Identify which cell holds the provided text, then report its (x, y) central coordinate. 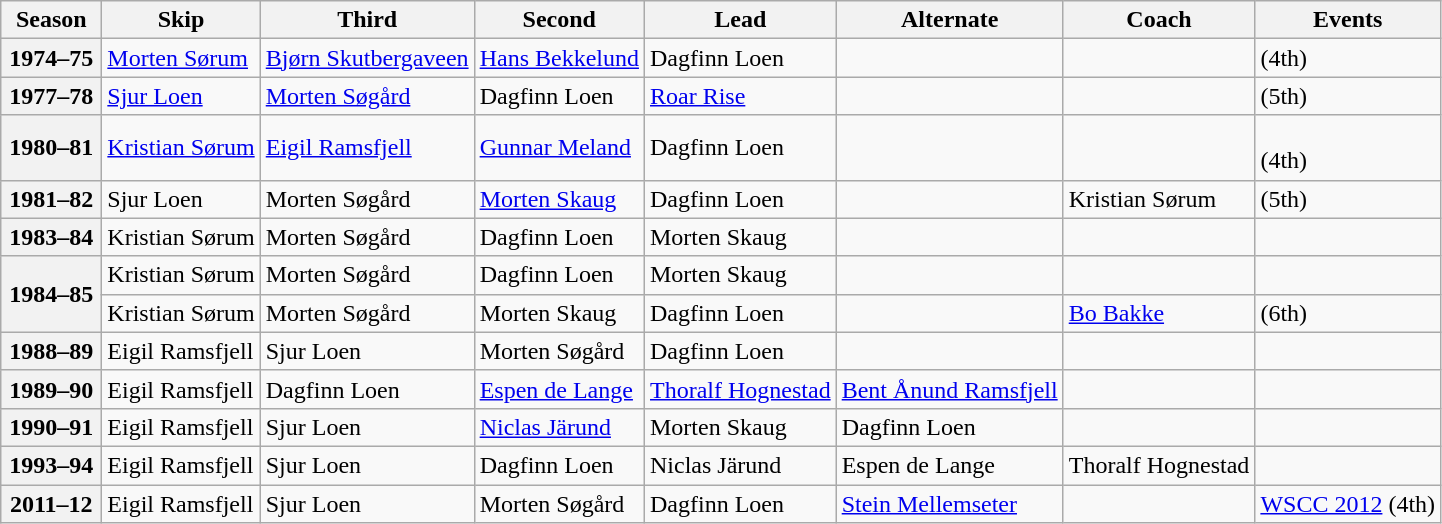
1974–75 (52, 58)
Skip (181, 20)
Bjørn Skutbergaveen (367, 58)
1993–94 (52, 465)
Third (367, 20)
2011–12 (52, 503)
Second (559, 20)
Events (1348, 20)
WSCC 2012 (4th) (1348, 503)
1983–84 (52, 237)
1984–85 (52, 294)
Season (52, 20)
1980–81 (52, 148)
Hans Bekkelund (559, 58)
1990–91 (52, 427)
Bo Bakke (1159, 313)
1977–78 (52, 96)
1988–89 (52, 351)
Gunnar Meland (559, 148)
1981–82 (52, 199)
Bent Ånund Ramsfjell (950, 389)
1989–90 (52, 389)
Lead (740, 20)
Alternate (950, 20)
Coach (1159, 20)
(6th) (1348, 313)
Roar Rise (740, 96)
Stein Mellemseter (950, 503)
Morten Sørum (181, 58)
